Determine the (x, y) coordinate at the center of the cell enclosing the given text.  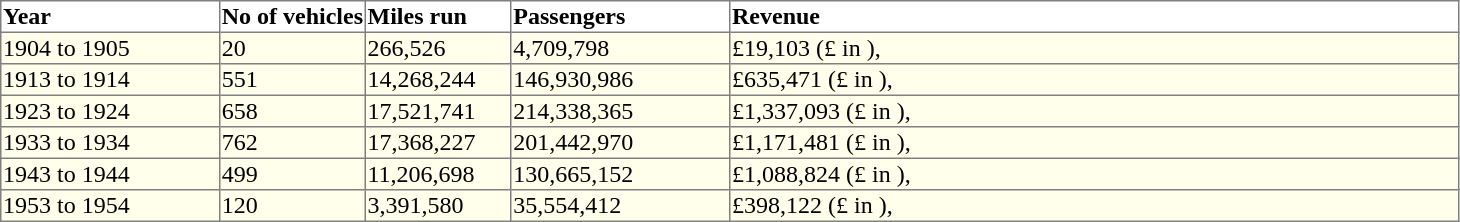
1913 to 1914 (110, 80)
1923 to 1924 (110, 111)
£1,171,481 (£ in ), (1094, 143)
1904 to 1905 (110, 48)
No of vehicles (292, 17)
120 (292, 206)
1943 to 1944 (110, 174)
551 (292, 80)
17,521,741 (438, 111)
762 (292, 143)
£19,103 (£ in ), (1094, 48)
£398,122 (£ in ), (1094, 206)
£1,088,824 (£ in ), (1094, 174)
201,442,970 (620, 143)
130,665,152 (620, 174)
Year (110, 17)
11,206,698 (438, 174)
£635,471 (£ in ), (1094, 80)
146,930,986 (620, 80)
266,526 (438, 48)
1933 to 1934 (110, 143)
35,554,412 (620, 206)
Passengers (620, 17)
4,709,798 (620, 48)
658 (292, 111)
499 (292, 174)
17,368,227 (438, 143)
1953 to 1954 (110, 206)
3,391,580 (438, 206)
£1,337,093 (£ in ), (1094, 111)
214,338,365 (620, 111)
20 (292, 48)
14,268,244 (438, 80)
Miles run (438, 17)
Revenue (1094, 17)
